Pinpoint the cell where the given text exists, returning its [x, y] midpoint coordinate. 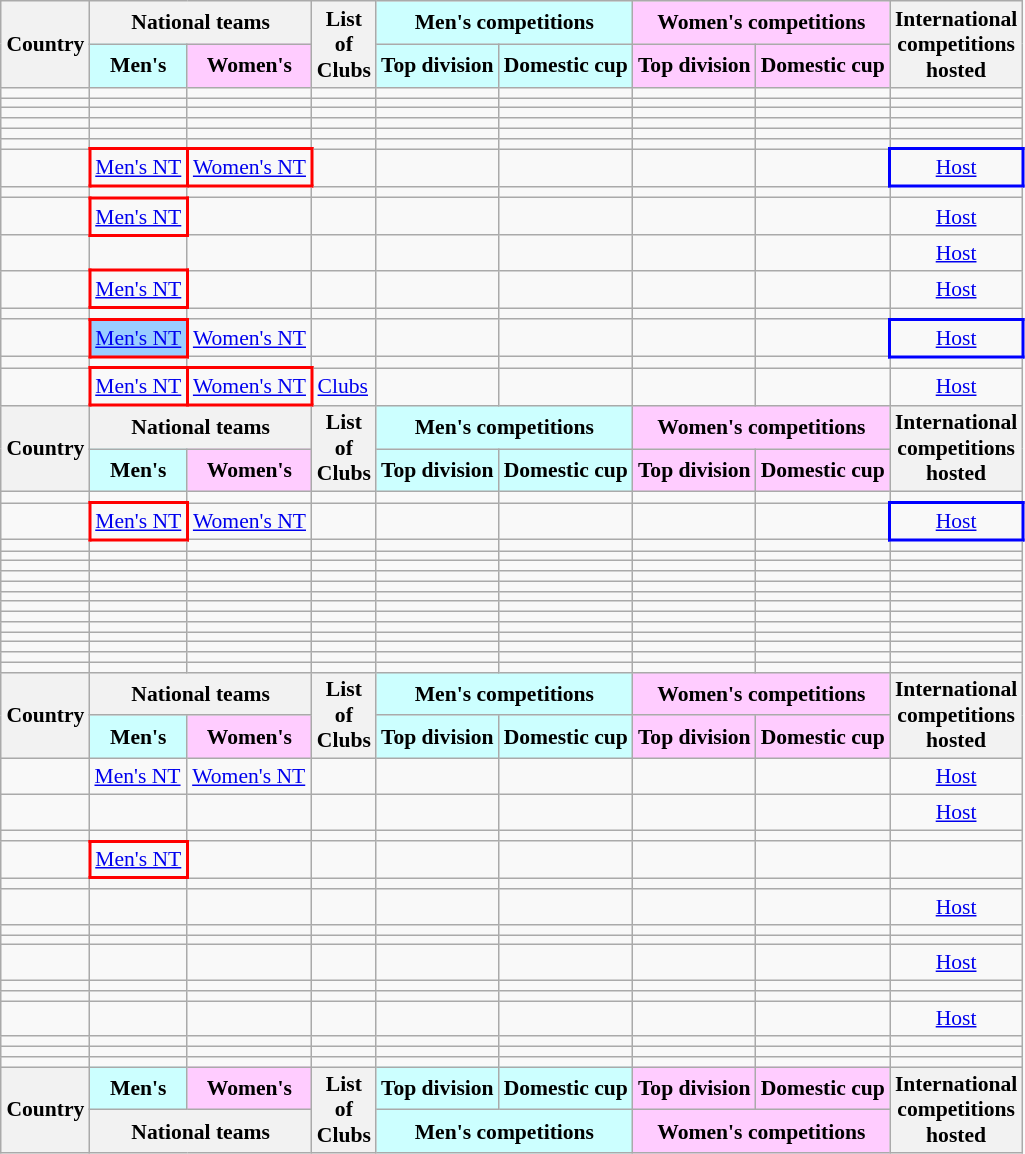
Clubs [344, 386]
